Scan for the cell matching the given text and deliver its [X, Y] coordinate at center. 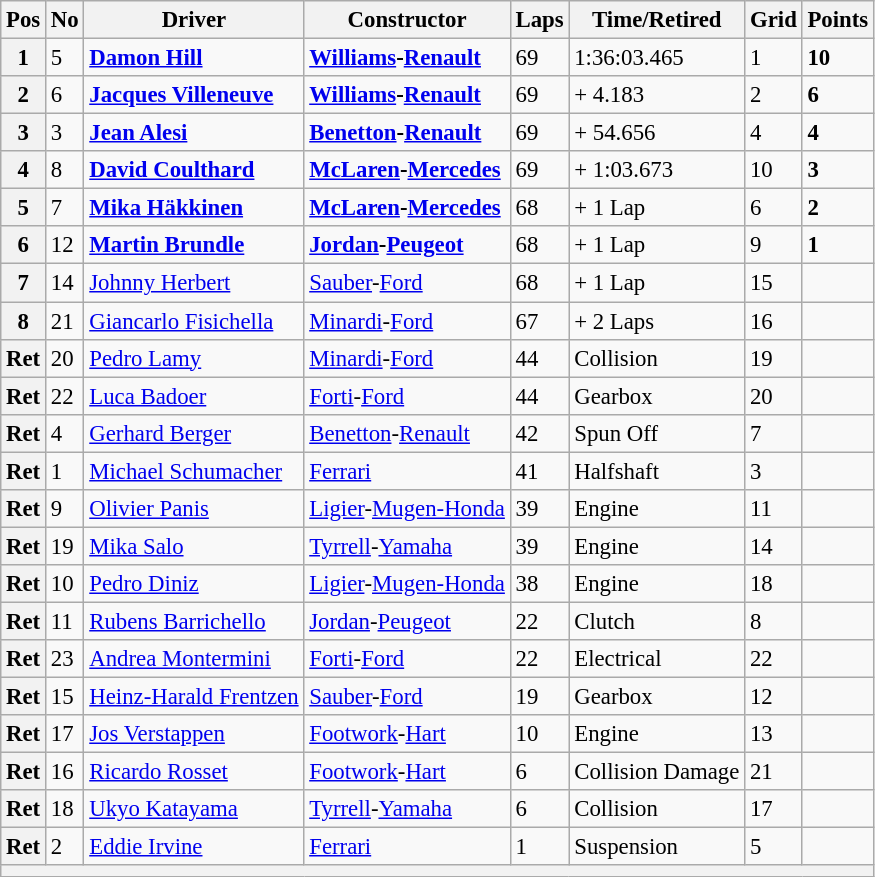
+ 1:03.673 [657, 170]
+ 4.183 [657, 95]
Points [838, 20]
38 [540, 584]
Andrea Montermini [194, 659]
Mika Häkkinen [194, 208]
Laps [540, 20]
41 [540, 471]
+ 54.656 [657, 133]
Luca Badoer [194, 396]
Giancarlo Fisichella [194, 321]
Jean Alesi [194, 133]
David Coulthard [194, 170]
Electrical [657, 659]
Olivier Panis [194, 509]
Jos Verstappen [194, 734]
1:36:03.465 [657, 58]
Collision Damage [657, 772]
Halfshaft [657, 471]
Time/Retired [657, 20]
Ukyo Katayama [194, 809]
Rubens Barrichello [194, 621]
Ricardo Rosset [194, 772]
13 [774, 734]
Driver [194, 20]
Michael Schumacher [194, 471]
Johnny Herbert [194, 283]
No [65, 20]
+ 2 Laps [657, 321]
Gerhard Berger [194, 433]
Jacques Villeneuve [194, 95]
Pedro Lamy [194, 358]
Pedro Diniz [194, 584]
Clutch [657, 621]
67 [540, 321]
23 [65, 659]
Heinz-Harald Frentzen [194, 697]
Martin Brundle [194, 245]
Spun Off [657, 433]
Damon Hill [194, 58]
42 [540, 433]
Suspension [657, 847]
Mika Salo [194, 546]
Grid [774, 20]
Pos [24, 20]
Constructor [407, 20]
Eddie Irvine [194, 847]
